Identify which cell holds the provided text, then report its (x, y) central coordinate. 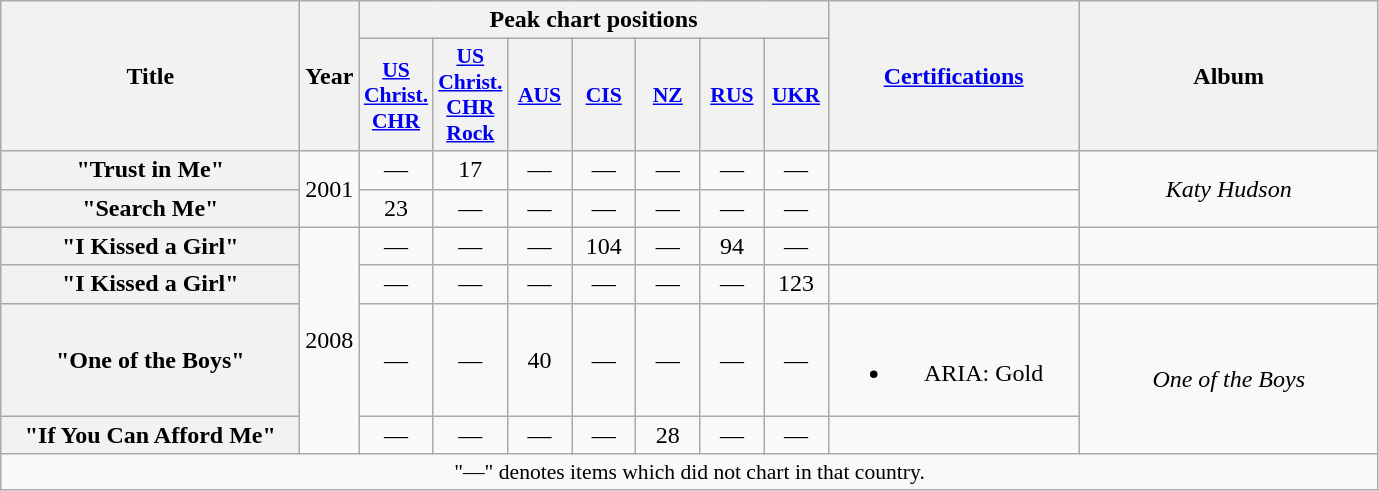
94 (732, 246)
Katy Hudson (1228, 189)
NZ (668, 95)
40 (539, 360)
CIS (604, 95)
ARIA: Gold (954, 360)
2008 (330, 340)
AUS (539, 95)
23 (396, 208)
Album (1228, 76)
UKR (796, 95)
"One of the Boys" (150, 360)
"—" denotes items which did not chart in that country. (690, 472)
28 (668, 435)
"Trust in Me" (150, 170)
2001 (330, 189)
Year (330, 76)
17 (470, 170)
USChrist. CHR (396, 95)
Peak chart positions (594, 20)
"If You Can Afford Me" (150, 435)
Certifications (954, 76)
RUS (732, 95)
104 (604, 246)
One of the Boys (1228, 378)
123 (796, 284)
"Search Me" (150, 208)
Title (150, 76)
USChrist. CHR Rock (470, 95)
